Capture the cell that displays the provided text and extract its [X, Y] central coordinate. 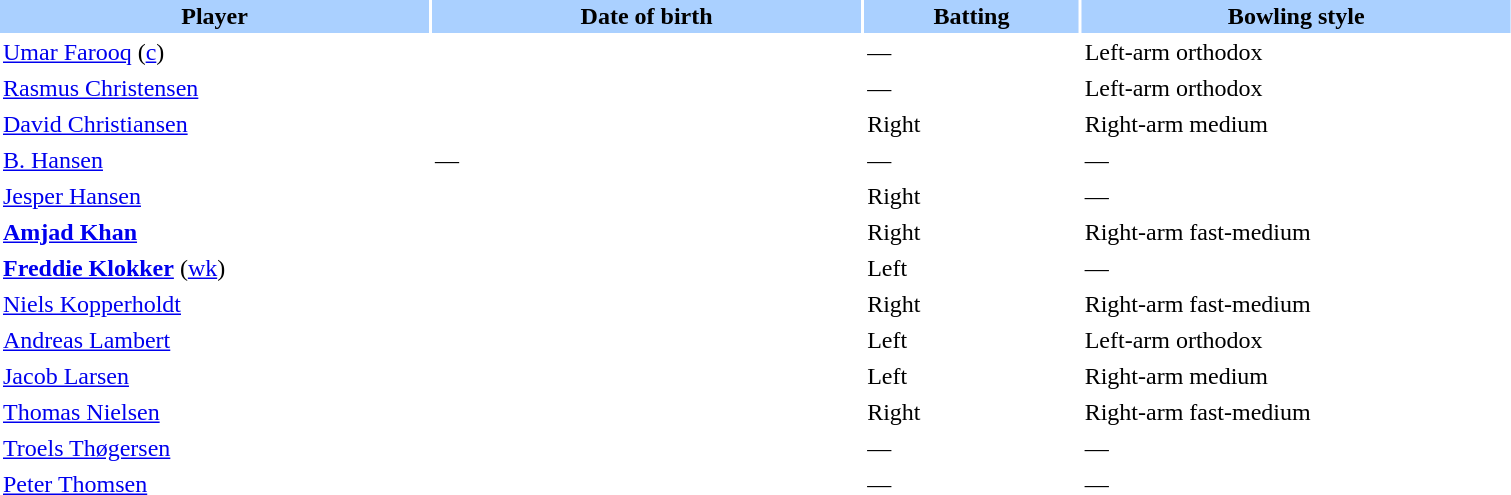
Jesper Hansen [214, 196]
Jacob Larsen [214, 376]
B. Hansen [214, 160]
Umar Farooq (c) [214, 52]
Freddie Klokker (wk) [214, 268]
Andreas Lambert [214, 340]
Date of birth [646, 16]
Player [214, 16]
Batting [972, 16]
Bowling style [1296, 16]
Amjad Khan [214, 232]
David Christiansen [214, 124]
Rasmus Christensen [214, 88]
Thomas Nielsen [214, 412]
Troels Thøgersen [214, 448]
Niels Kopperholdt [214, 304]
